Search for the cell housing the specified text and yield its (X, Y) center coordinate. 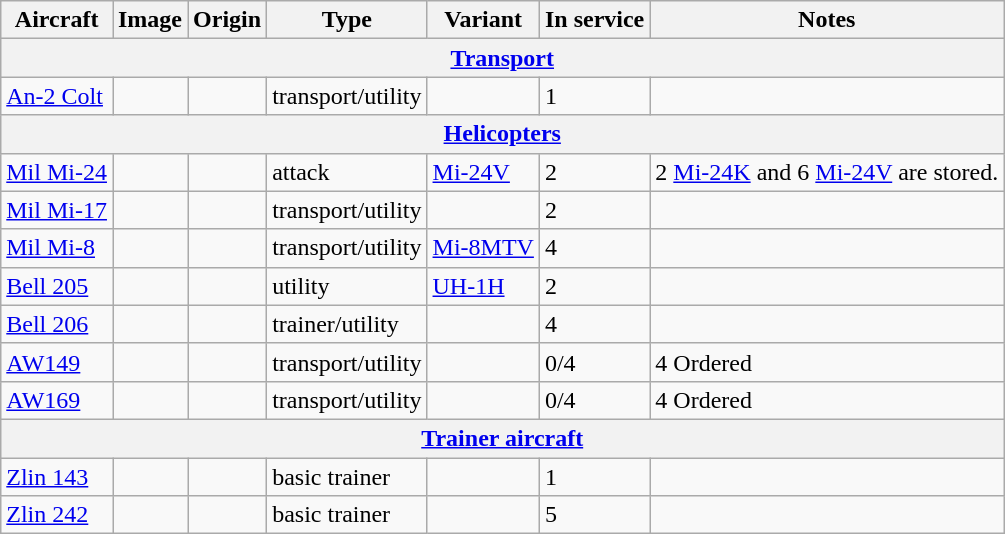
Image (150, 20)
Mil Mi-8 (57, 248)
UH-1H (483, 286)
Mi-24V (483, 172)
trainer/utility (347, 324)
Type (347, 20)
Bell 205 (57, 286)
Mil Mi-17 (57, 210)
In service (594, 20)
5 (594, 515)
Zlin 242 (57, 515)
Helicopters (502, 134)
AW149 (57, 362)
Bell 206 (57, 324)
Zlin 143 (57, 477)
2 Mi-24K and 6 Mi-24V are stored. (827, 172)
Mil Mi-24 (57, 172)
Origin (228, 20)
Notes (827, 20)
Transport (502, 58)
Variant (483, 20)
attack (347, 172)
An-2 Colt (57, 96)
utility (347, 286)
Aircraft (57, 20)
Mi-8MTV (483, 248)
AW169 (57, 400)
Trainer aircraft (502, 438)
